Search for the cell housing the specified text and yield its (X, Y) center coordinate. 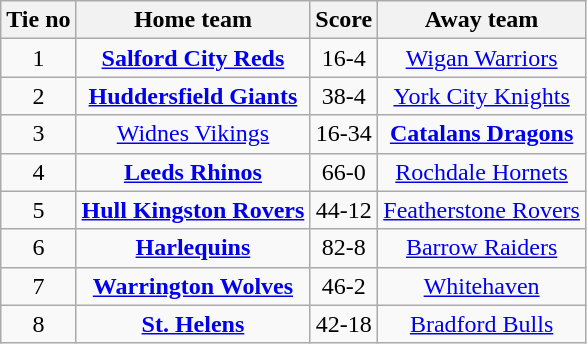
Hull Kingston Rovers (193, 210)
66-0 (344, 172)
Barrow Raiders (482, 248)
Wigan Warriors (482, 58)
Home team (193, 20)
7 (38, 286)
42-18 (344, 324)
Tie no (38, 20)
5 (38, 210)
Catalans Dragons (482, 134)
1 (38, 58)
Leeds Rhinos (193, 172)
Whitehaven (482, 286)
8 (38, 324)
St. Helens (193, 324)
6 (38, 248)
2 (38, 96)
Harlequins (193, 248)
16-4 (344, 58)
46-2 (344, 286)
4 (38, 172)
82-8 (344, 248)
Salford City Reds (193, 58)
3 (38, 134)
York City Knights (482, 96)
Bradford Bulls (482, 324)
Rochdale Hornets (482, 172)
16-34 (344, 134)
Featherstone Rovers (482, 210)
38-4 (344, 96)
44-12 (344, 210)
Warrington Wolves (193, 286)
Widnes Vikings (193, 134)
Score (344, 20)
Away team (482, 20)
Huddersfield Giants (193, 96)
